Locate the cell with the specified text and output its (x, y) center coordinate. 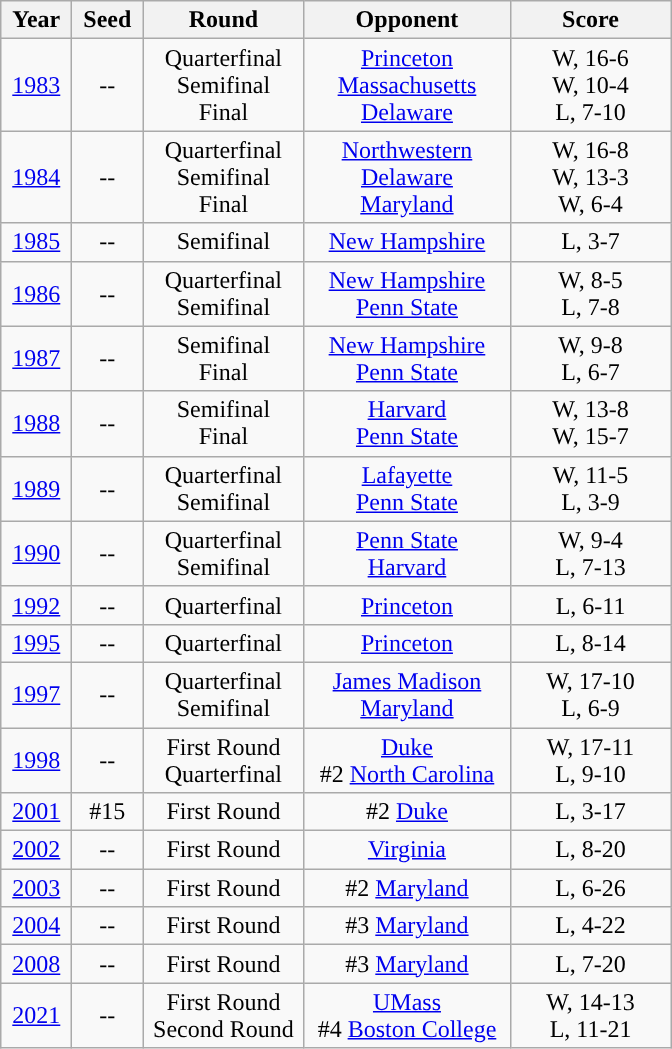
Opponent (407, 20)
Semifinal (224, 242)
#15 (108, 812)
2004 (36, 926)
Duke#2 North Carolina (407, 760)
Year (36, 20)
Virginia (407, 850)
1985 (36, 242)
#2 Duke (407, 812)
1990 (36, 554)
1983 (36, 85)
W, 9-8L, 6-7 (590, 358)
W, 13-8W, 15-7 (590, 424)
LafayettePenn State (407, 488)
2001 (36, 812)
L, 3-7 (590, 242)
1988 (36, 424)
1992 (36, 605)
W, 17-11L, 9-10 (590, 760)
Seed (108, 20)
1998 (36, 760)
L, 6-11 (590, 605)
PrincetonMassachusettsDelaware (407, 85)
W, 17-10L, 6-9 (590, 694)
1997 (36, 694)
NorthwesternDelawareMaryland (407, 177)
2002 (36, 850)
W, 16-6W, 10-4L, 7-10 (590, 85)
#2 Maryland (407, 888)
L, 7-20 (590, 964)
L, 6-26 (590, 888)
W, 11-5L, 3-9 (590, 488)
2003 (36, 888)
HarvardPenn State (407, 424)
Score (590, 20)
Penn StateHarvard (407, 554)
Round (224, 20)
2008 (36, 964)
L, 8-14 (590, 643)
L, 8-20 (590, 850)
W, 8-5L, 7-8 (590, 294)
W, 14-13L, 11-21 (590, 1016)
W, 16-8W, 13-3W, 6-4 (590, 177)
W, 9-4L, 7-13 (590, 554)
1989 (36, 488)
James MadisonMaryland (407, 694)
New Hampshire (407, 242)
First RoundQuarterfinal (224, 760)
1995 (36, 643)
UMass#4 Boston College (407, 1016)
L, 3-17 (590, 812)
First RoundSecond Round (224, 1016)
1987 (36, 358)
1984 (36, 177)
L, 4-22 (590, 926)
1986 (36, 294)
2021 (36, 1016)
